From the cell containing the given text, extract its center point as [X, Y] coordinate. 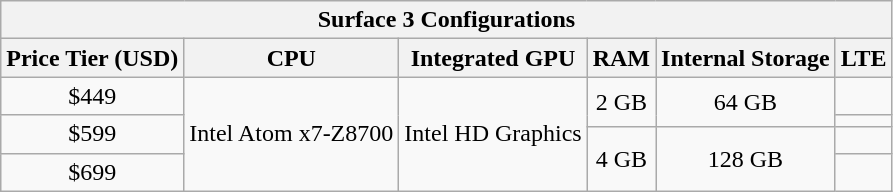
CPU [292, 58]
Integrated GPU [493, 58]
RAM [621, 58]
Intel HD Graphics [493, 134]
$599 [92, 134]
Surface 3 Configurations [446, 20]
Price Tier (USD) [92, 58]
4 GB [621, 158]
2 GB [621, 102]
64 GB [746, 102]
Intel Atom x7-Z8700 [292, 134]
$699 [92, 172]
LTE [864, 58]
$449 [92, 96]
Internal Storage [746, 58]
128 GB [746, 158]
